Find where the given text appears and provide that cell's center as (x, y) coordinate. 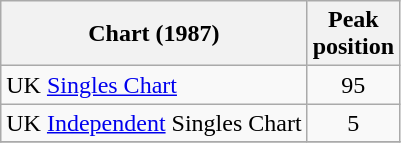
Chart (1987) (154, 34)
UK Singles Chart (154, 85)
UK Independent Singles Chart (154, 123)
Peakposition (353, 34)
95 (353, 85)
5 (353, 123)
